For the text-containing cell, return its midpoint in (X, Y) coordinate format. 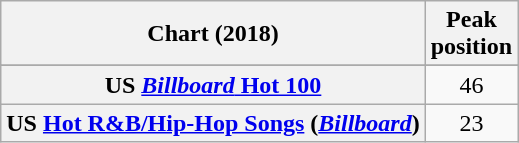
US Billboard Hot 100 (213, 85)
23 (471, 123)
46 (471, 85)
Peakposition (471, 34)
Chart (2018) (213, 34)
US Hot R&B/Hip-Hop Songs (Billboard) (213, 123)
